Identify which cell holds the provided text, then report its [x, y] central coordinate. 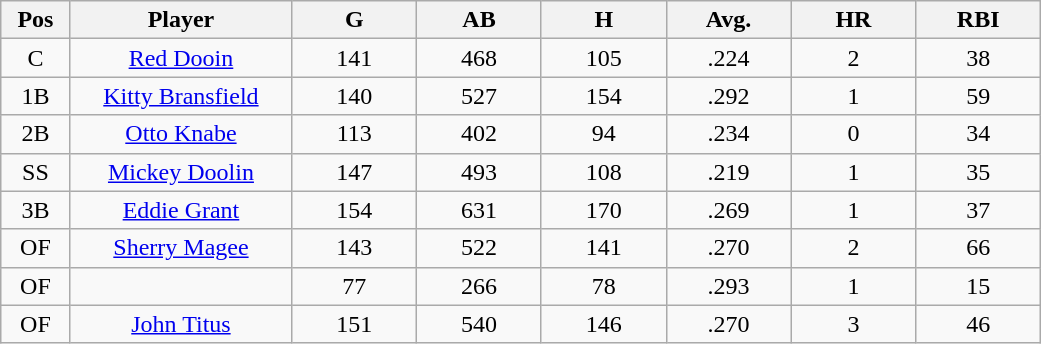
SS [36, 172]
Kitty Bransfield [181, 96]
Sherry Magee [181, 248]
0 [854, 134]
John Titus [181, 324]
Eddie Grant [181, 210]
.224 [728, 58]
Mickey Doolin [181, 172]
402 [480, 134]
.269 [728, 210]
113 [354, 134]
Avg. [728, 20]
3B [36, 210]
2B [36, 134]
Otto Knabe [181, 134]
540 [480, 324]
59 [978, 96]
66 [978, 248]
3 [854, 324]
.292 [728, 96]
AB [480, 20]
Red Dooin [181, 58]
H [604, 20]
.234 [728, 134]
94 [604, 134]
108 [604, 172]
266 [480, 286]
46 [978, 324]
468 [480, 58]
35 [978, 172]
34 [978, 134]
Pos [36, 20]
146 [604, 324]
522 [480, 248]
.219 [728, 172]
1B [36, 96]
493 [480, 172]
105 [604, 58]
77 [354, 286]
C [36, 58]
HR [854, 20]
RBI [978, 20]
78 [604, 286]
631 [480, 210]
143 [354, 248]
151 [354, 324]
15 [978, 286]
G [354, 20]
527 [480, 96]
.293 [728, 286]
147 [354, 172]
140 [354, 96]
Player [181, 20]
38 [978, 58]
37 [978, 210]
170 [604, 210]
